For the text-containing cell, return its midpoint in (x, y) coordinate format. 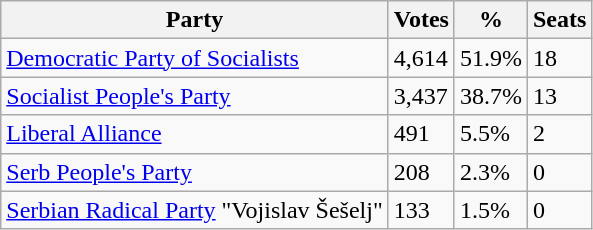
491 (421, 134)
Serb People's Party (194, 172)
% (490, 20)
4,614 (421, 58)
2 (559, 134)
Socialist People's Party (194, 96)
51.9% (490, 58)
1.5% (490, 210)
3,437 (421, 96)
5.5% (490, 134)
133 (421, 210)
13 (559, 96)
38.7% (490, 96)
18 (559, 58)
Serbian Radical Party "Vojislav Šešelj" (194, 210)
Democratic Party of Socialists (194, 58)
Votes (421, 20)
Seats (559, 20)
Liberal Alliance (194, 134)
208 (421, 172)
2.3% (490, 172)
Party (194, 20)
